Identify which cell holds the provided text, then report its [X, Y] central coordinate. 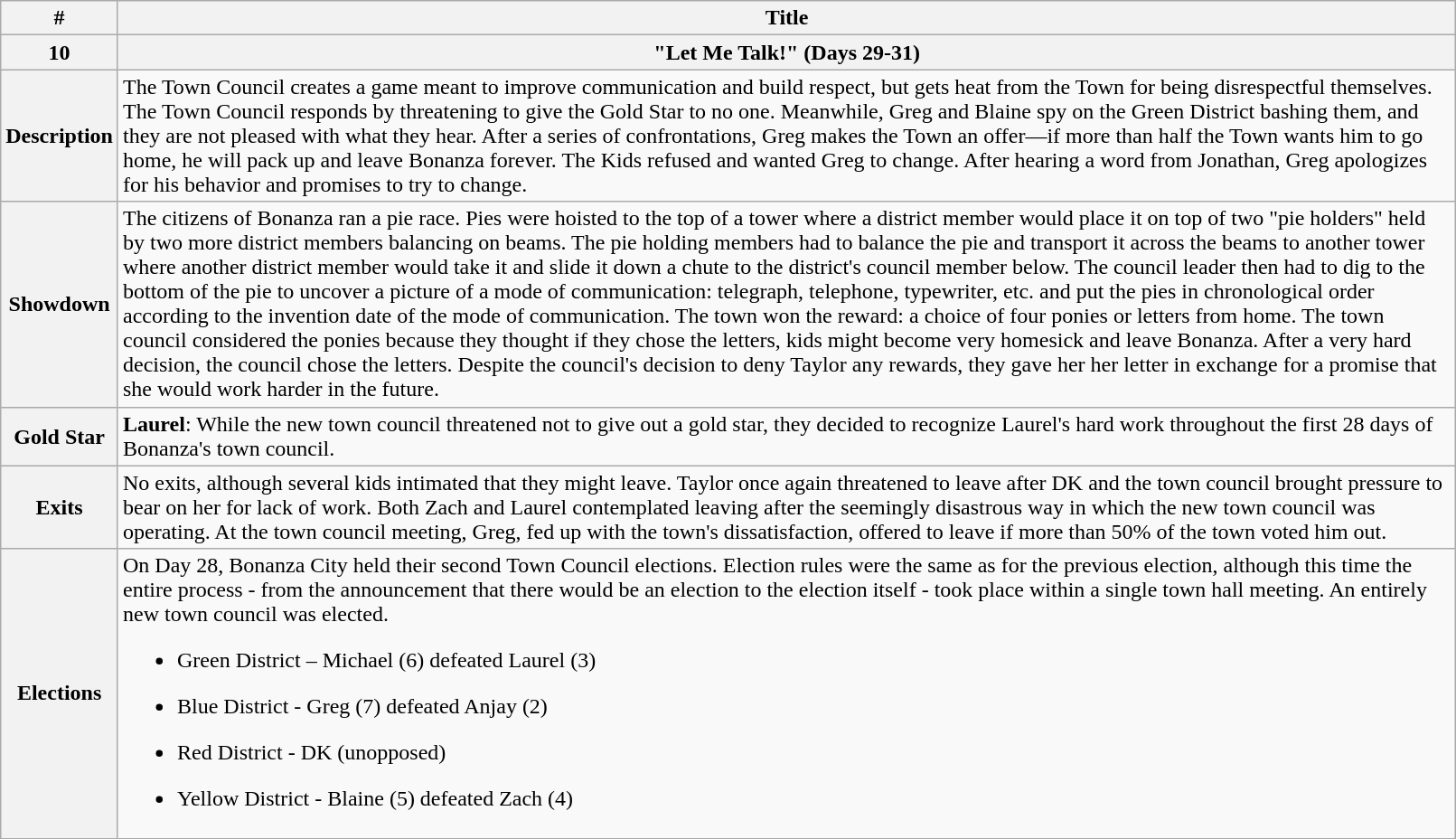
10 [60, 52]
Title [786, 18]
Showdown [60, 304]
Description [60, 136]
Gold Star [60, 436]
"Let Me Talk!" (Days 29-31) [786, 52]
Elections [60, 693]
Exits [60, 507]
# [60, 18]
